Find where the given text appears and provide that cell's center as [X, Y] coordinate. 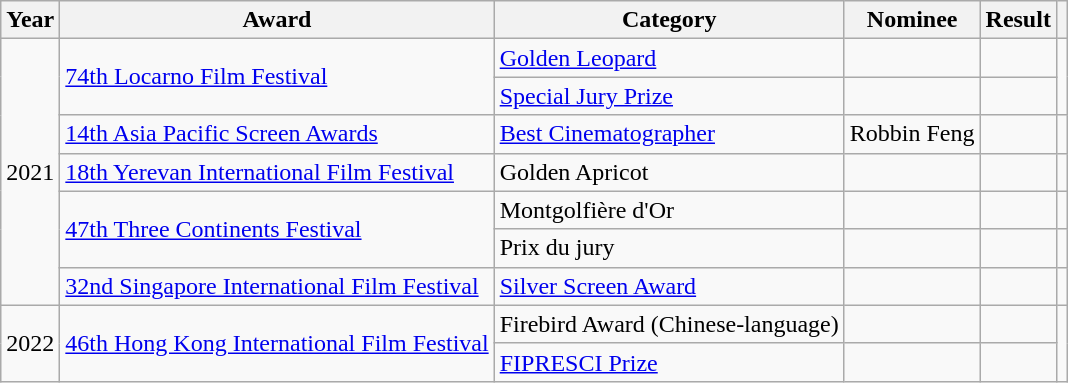
Golden Leopard [669, 58]
46th Hong Kong International Film Festival [277, 343]
2022 [30, 343]
FIPRESCI Prize [669, 362]
Award [277, 20]
Best Cinematographer [669, 134]
18th Yerevan International Film Festival [277, 172]
Nominee [912, 20]
Robbin Feng [912, 134]
Year [30, 20]
Category [669, 20]
Firebird Award (Chinese-language) [669, 324]
47th Three Continents Festival [277, 229]
14th Asia Pacific Screen Awards [277, 134]
Special Jury Prize [669, 96]
74th Locarno Film Festival [277, 77]
32nd Singapore International Film Festival [277, 286]
Golden Apricot [669, 172]
Silver Screen Award [669, 286]
2021 [30, 172]
Prix du jury [669, 248]
Result [1018, 20]
Montgolfière d'Or [669, 210]
